Locate the cell with the specified text and output its [x, y] center coordinate. 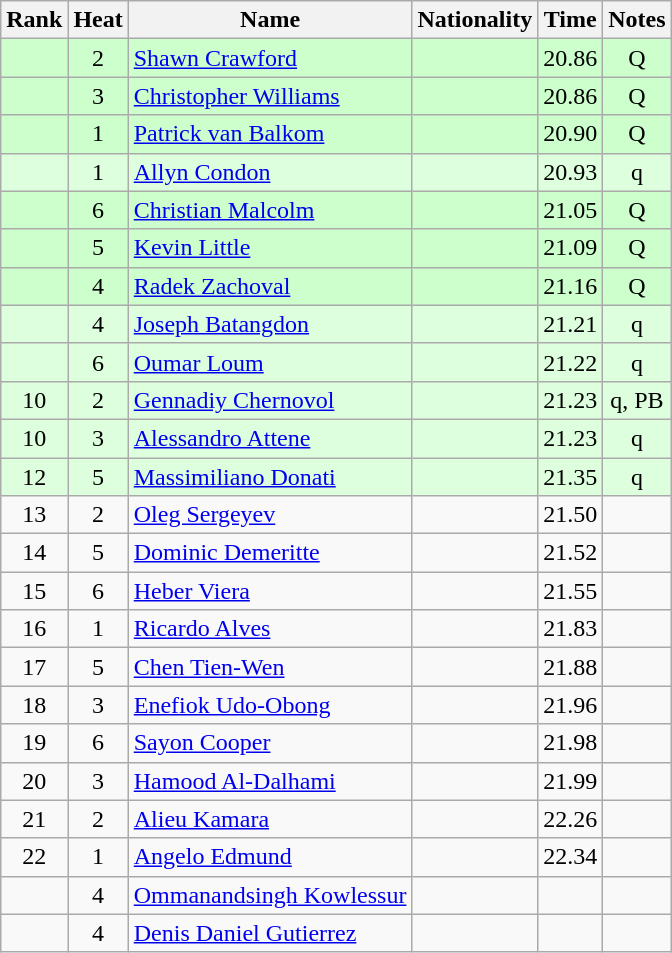
20.90 [570, 134]
22 [34, 857]
Alessandro Attene [270, 438]
21.83 [570, 629]
Ricardo Alves [270, 629]
Denis Daniel Gutierrez [270, 933]
Shawn Crawford [270, 58]
16 [34, 629]
22.34 [570, 857]
Name [270, 20]
13 [34, 515]
Heber Viera [270, 591]
Ommanandsingh Kowlessur [270, 895]
Sayon Cooper [270, 743]
21.55 [570, 591]
21.09 [570, 248]
21.16 [570, 286]
Joseph Batangdon [270, 324]
Allyn Condon [270, 172]
17 [34, 667]
20 [34, 781]
Gennadiy Chernovol [270, 400]
21.22 [570, 362]
21.98 [570, 743]
21.05 [570, 210]
Hamood Al-Dalhami [270, 781]
q, PB [637, 400]
21.21 [570, 324]
Dominic Demeritte [270, 553]
Time [570, 20]
Alieu Kamara [270, 819]
21.96 [570, 705]
Chen Tien-Wen [270, 667]
Nationality [475, 20]
20.93 [570, 172]
Massimiliano Donati [270, 477]
21 [34, 819]
Oumar Loum [270, 362]
Heat [98, 20]
Patrick van Balkom [270, 134]
Oleg Sergeyev [270, 515]
Christian Malcolm [270, 210]
Enefiok Udo-Obong [270, 705]
12 [34, 477]
21.52 [570, 553]
14 [34, 553]
15 [34, 591]
Christopher Williams [270, 96]
Kevin Little [270, 248]
21.88 [570, 667]
21.35 [570, 477]
Notes [637, 20]
18 [34, 705]
Angelo Edmund [270, 857]
19 [34, 743]
Rank [34, 20]
22.26 [570, 819]
Radek Zachoval [270, 286]
21.50 [570, 515]
21.99 [570, 781]
